Capture the cell that displays the provided text and extract its [x, y] central coordinate. 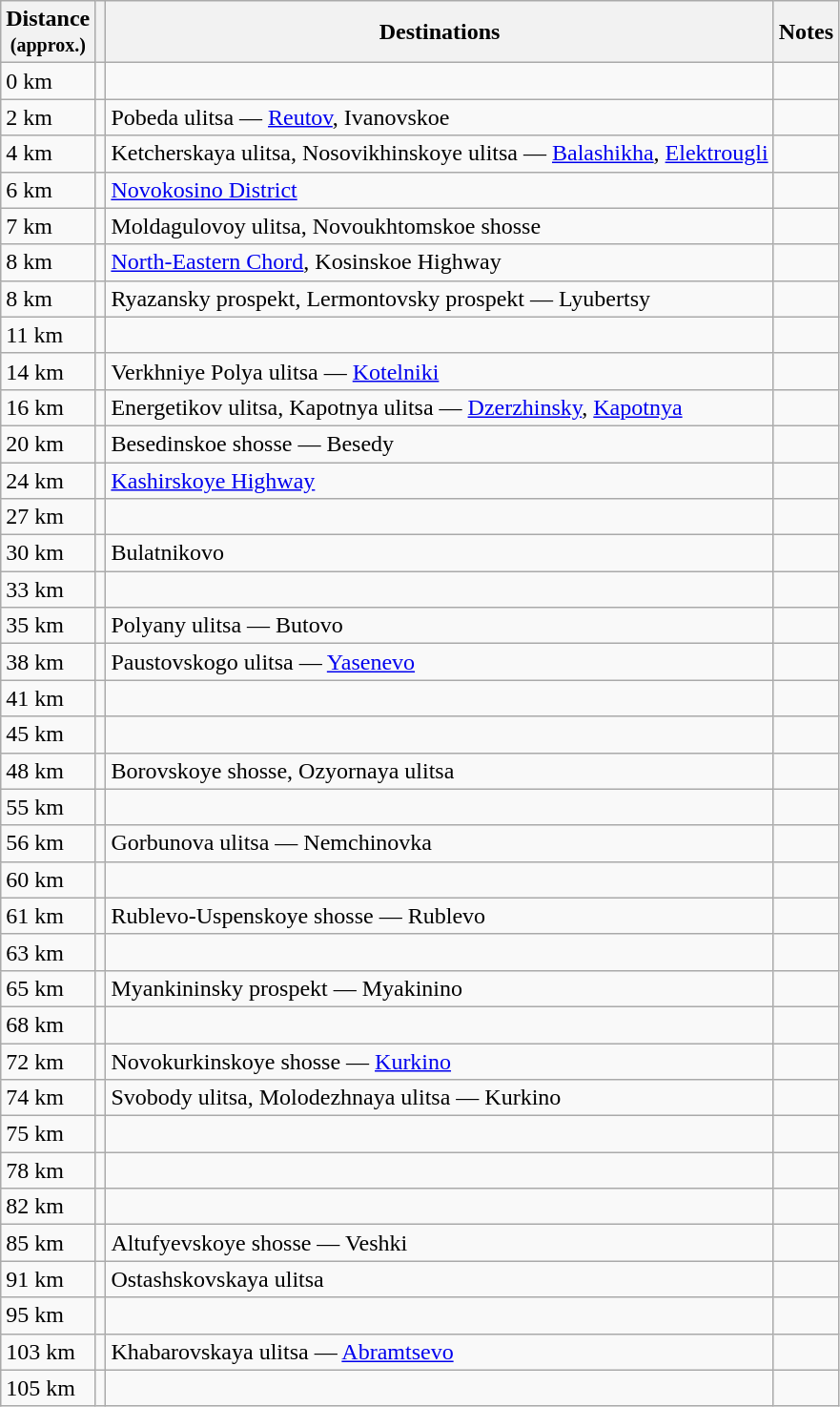
38 km [48, 662]
24 km [48, 480]
Ketcherskaya ulitsa, Nosovikhinskoye ulitsa — Balashikha, Elektrougli [440, 154]
Destinations [440, 32]
Gorbunova ulitsa — Nemchinovka [440, 843]
Altufyevskoye shosse — Veshki [440, 1243]
56 km [48, 843]
27 km [48, 517]
Kashirskoye Highway [440, 480]
Energetikov ulitsa, Kapotnya ulitsa — Dzerzhinsky, Kapotnya [440, 407]
41 km [48, 698]
95 km [48, 1315]
75 km [48, 1134]
78 km [48, 1170]
91 km [48, 1279]
6 km [48, 190]
Svobody ulitsa, Molodezhnaya ulitsa — Kurkino [440, 1098]
Paustovskogo ulitsa — Yasenevo [440, 662]
60 km [48, 879]
45 km [48, 735]
Besedinskoe shosse — Besedy [440, 444]
16 km [48, 407]
Pobeda ulitsa — Reutov, Ivanovskoe [440, 117]
2 km [48, 117]
Borovskoye shosse, Ozyornaya ulitsa [440, 771]
Rublevo-Uspenskoye shosse — Rublevo [440, 916]
Notes [806, 32]
Novokosino District [440, 190]
33 km [48, 590]
55 km [48, 807]
Novokurkinskoye shosse — Kurkino [440, 1062]
0 km [48, 81]
Khabarovskaya ulitsa — Abramtsevo [440, 1352]
Bulatnikovo [440, 553]
Ryazansky prospekt, Lermontovsky prospekt — Lyubertsy [440, 299]
Distance(approx.) [48, 32]
North-Eastern Chord, Kosinskoe Highway [440, 262]
48 km [48, 771]
Verkhniye Polya ulitsa — Kotelniki [440, 371]
30 km [48, 553]
103 km [48, 1352]
Polyany ulitsa — Butovo [440, 626]
82 km [48, 1207]
65 km [48, 988]
4 km [48, 154]
72 km [48, 1062]
74 km [48, 1098]
105 km [48, 1388]
11 km [48, 335]
Moldagulovoy ulitsa, Novoukhtomskoe shosse [440, 226]
Myankininsky prospekt — Myakinino [440, 988]
7 km [48, 226]
68 km [48, 1024]
35 km [48, 626]
Ostashskovskaya ulitsa [440, 1279]
63 km [48, 952]
61 km [48, 916]
85 km [48, 1243]
14 km [48, 371]
20 km [48, 444]
